From the cell containing the given text, extract its center point as [X, Y] coordinate. 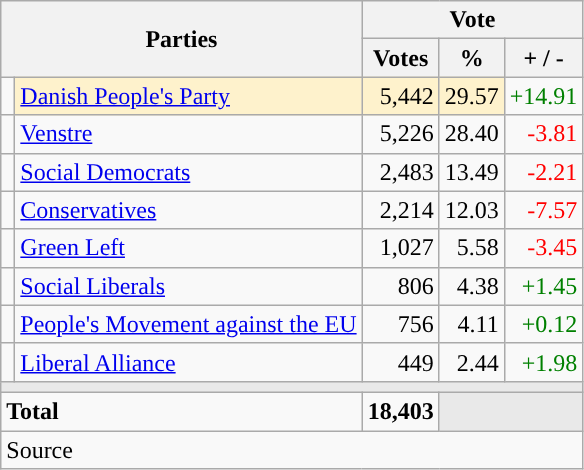
28.40 [472, 134]
Liberal Alliance [188, 362]
Social Liberals [188, 286]
12.03 [472, 210]
+1.98 [544, 362]
2,214 [400, 210]
Conservatives [188, 210]
Green Left [188, 248]
Venstre [188, 134]
5,226 [400, 134]
Danish People's Party [188, 96]
5.58 [472, 248]
-3.45 [544, 248]
% [472, 58]
Social Democrats [188, 172]
13.49 [472, 172]
Vote [472, 20]
29.57 [472, 96]
-2.21 [544, 172]
Votes [400, 58]
-3.81 [544, 134]
756 [400, 324]
-7.57 [544, 210]
Total [182, 411]
449 [400, 362]
5,442 [400, 96]
806 [400, 286]
People's Movement against the EU [188, 324]
4.11 [472, 324]
+ / - [544, 58]
Source [292, 449]
2.44 [472, 362]
2,483 [400, 172]
1,027 [400, 248]
4.38 [472, 286]
+14.91 [544, 96]
+0.12 [544, 324]
18,403 [400, 411]
+1.45 [544, 286]
Parties [182, 39]
